Locate the cell with the specified text and output its [x, y] center coordinate. 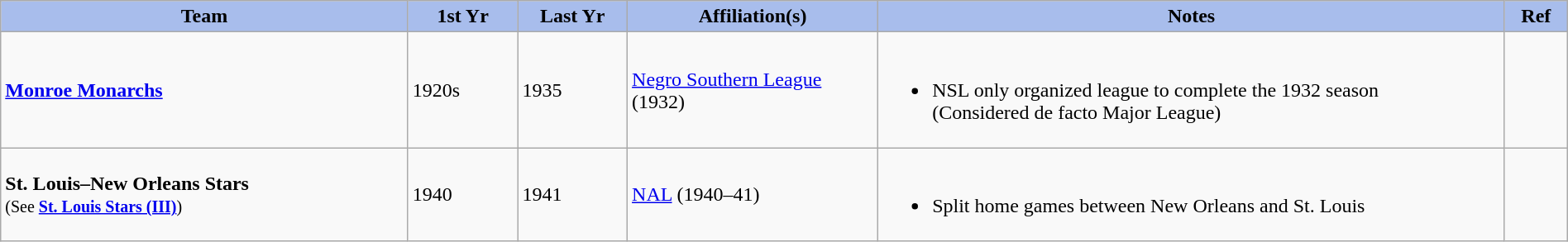
Ref [1536, 17]
NAL (1940–41) [753, 195]
Team [205, 17]
St. Louis–New Orleans Stars(See St. Louis Stars (III)) [205, 195]
Affiliation(s) [753, 17]
1940 [463, 195]
1941 [572, 195]
Last Yr [572, 17]
Monroe Monarchs [205, 90]
1920s [463, 90]
Notes [1192, 17]
1st Yr [463, 17]
Negro Southern League (1932) [753, 90]
1935 [572, 90]
Split home games between New Orleans and St. Louis [1192, 195]
NSL only organized league to complete the 1932 season(Considered de facto Major League) [1192, 90]
